Extract the [X, Y] coordinate from the center of the cell holding the provided text.  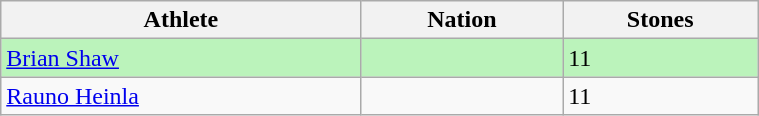
Rauno Heinla [181, 96]
Athlete [181, 20]
Brian Shaw [181, 58]
Stones [660, 20]
Nation [462, 20]
